Determine the [x, y] coordinate at the center of the cell enclosing the given text.  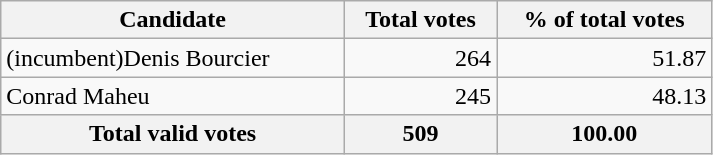
245 [420, 96]
Total valid votes [173, 134]
Conrad Maheu [173, 96]
Candidate [173, 20]
(incumbent)Denis Bourcier [173, 58]
% of total votes [604, 20]
264 [420, 58]
Total votes [420, 20]
48.13 [604, 96]
51.87 [604, 58]
509 [420, 134]
100.00 [604, 134]
